Output the [x, y] coordinate of the center of the cell containing the given text.  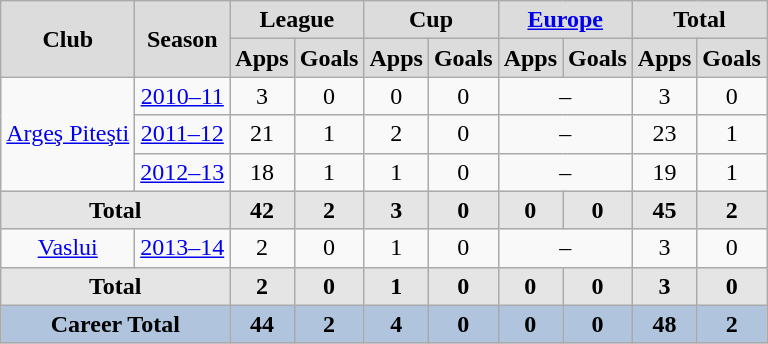
Europe [565, 20]
Argeş Piteşti [68, 134]
42 [262, 210]
23 [664, 134]
2012–13 [182, 172]
19 [664, 172]
2011–12 [182, 134]
Season [182, 39]
Club [68, 39]
45 [664, 210]
18 [262, 172]
44 [262, 324]
2010–11 [182, 96]
21 [262, 134]
4 [396, 324]
Cup [431, 20]
Career Total [116, 324]
League [297, 20]
Vaslui [68, 248]
2013–14 [182, 248]
48 [664, 324]
